Locate the cell with the specified text and output its [x, y] center coordinate. 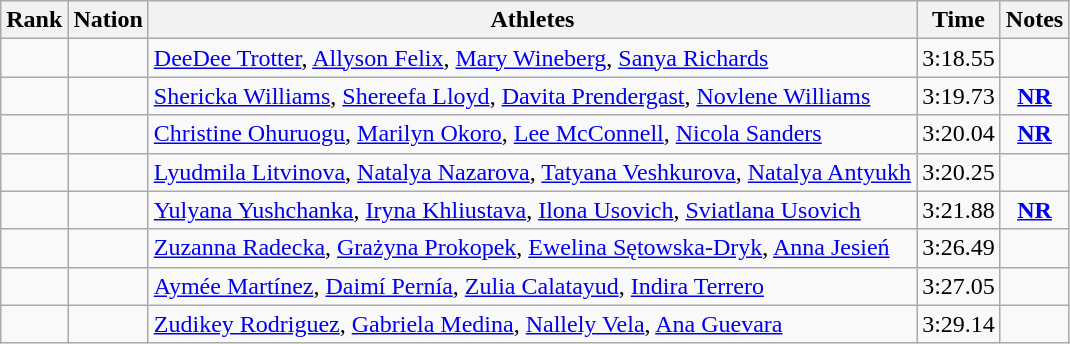
DeeDee Trotter, Allyson Felix, Mary Wineberg, Sanya Richards [532, 58]
3:20.25 [959, 172]
Time [959, 20]
Aymée Martínez, Daimí Pernía, Zulia Calatayud, Indira Terrero [532, 286]
3:20.04 [959, 134]
Zudikey Rodriguez, Gabriela Medina, Nallely Vela, Ana Guevara [532, 324]
3:21.88 [959, 210]
Nation [108, 20]
3:26.49 [959, 248]
3:29.14 [959, 324]
Yulyana Yushchanka, Iryna Khliustava, Ilona Usovich, Sviatlana Usovich [532, 210]
Zuzanna Radecka, Grażyna Prokopek, Ewelina Sętowska-Dryk, Anna Jesień [532, 248]
Notes [1034, 20]
Shericka Williams, Shereefa Lloyd, Davita Prendergast, Novlene Williams [532, 96]
Athletes [532, 20]
Christine Ohuruogu, Marilyn Okoro, Lee McConnell, Nicola Sanders [532, 134]
3:19.73 [959, 96]
3:27.05 [959, 286]
Lyudmila Litvinova, Natalya Nazarova, Tatyana Veshkurova, Natalya Antyukh [532, 172]
Rank [34, 20]
3:18.55 [959, 58]
